Detect which cell encompasses the target text, then output its [x, y] center coordinate. 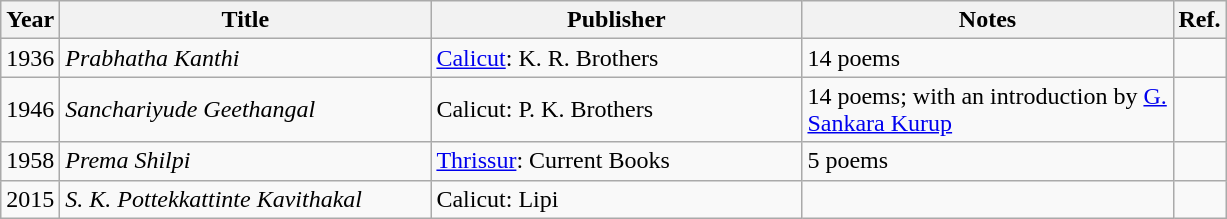
Notes [988, 20]
Sanchariyude Geethangal [246, 110]
1958 [30, 161]
Prema Shilpi [246, 161]
Calicut: Lipi [616, 199]
1936 [30, 58]
Calicut: P. K. Brothers [616, 110]
S. K. Pottekkattinte Kavithakal [246, 199]
Thrissur: Current Books [616, 161]
Prabhatha Kanthi [246, 58]
14 poems; with an introduction by G. Sankara Kurup [988, 110]
Calicut: K. R. Brothers [616, 58]
1946 [30, 110]
2015 [30, 199]
Title [246, 20]
Ref. [1200, 20]
5 poems [988, 161]
Publisher [616, 20]
14 poems [988, 58]
Year [30, 20]
